For the text-containing cell, return its midpoint in (X, Y) coordinate format. 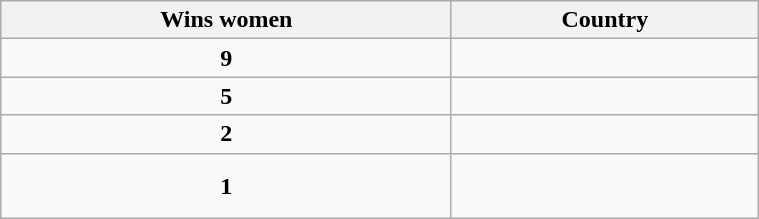
Country (604, 20)
9 (226, 58)
1 (226, 186)
5 (226, 96)
Wins women (226, 20)
2 (226, 134)
